Pinpoint the cell where the given text exists, returning its [x, y] midpoint coordinate. 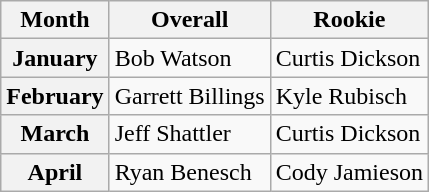
February [55, 96]
January [55, 58]
March [55, 134]
April [55, 172]
Rookie [349, 20]
Month [55, 20]
Garrett Billings [190, 96]
Bob Watson [190, 58]
Jeff Shattler [190, 134]
Ryan Benesch [190, 172]
Kyle Rubisch [349, 96]
Cody Jamieson [349, 172]
Overall [190, 20]
